Scan for the cell matching the given text and deliver its [X, Y] coordinate at center. 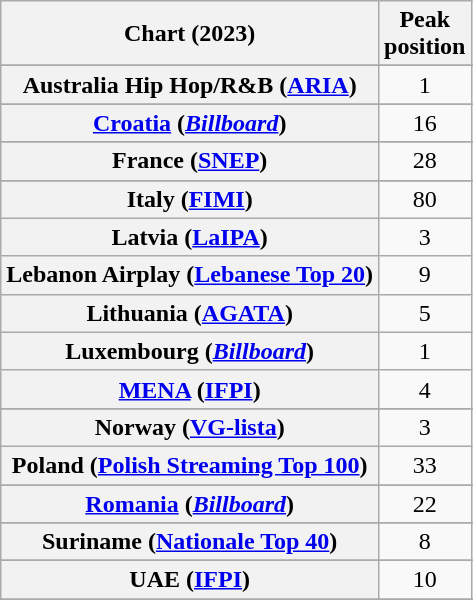
10 [425, 580]
Italy (FIMI) [190, 199]
Peakposition [425, 34]
9 [425, 275]
Lithuania (AGATA) [190, 313]
80 [425, 199]
Norway (VG-lista) [190, 427]
33 [425, 465]
Romania (Billboard) [190, 503]
Suriname (Nationale Top 40) [190, 542]
16 [425, 123]
Australia Hip Hop/R&B (ARIA) [190, 85]
Latvia (LaIPA) [190, 237]
MENA (IFPI) [190, 389]
22 [425, 503]
8 [425, 542]
Chart (2023) [190, 34]
Poland (Polish Streaming Top 100) [190, 465]
France (SNEP) [190, 161]
Lebanon Airplay (Lebanese Top 20) [190, 275]
Croatia (Billboard) [190, 123]
Luxembourg (Billboard) [190, 351]
28 [425, 161]
UAE (IFPI) [190, 580]
4 [425, 389]
5 [425, 313]
